Provide the [x, y] coordinate of the cell's center where the given text is located.  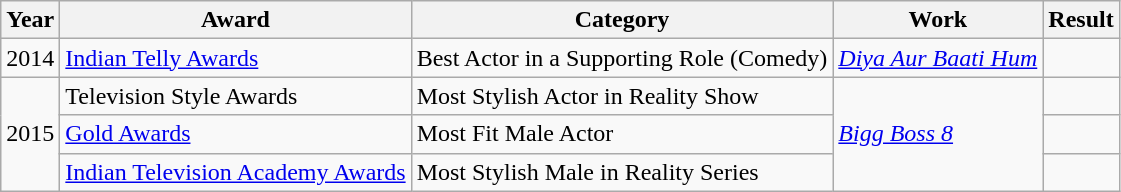
Most Fit Male Actor [622, 134]
Most Stylish Actor in Reality Show [622, 96]
Result [1081, 20]
Indian Telly Awards [236, 58]
Indian Television Academy Awards [236, 172]
Work [938, 20]
Award [236, 20]
Year [30, 20]
Best Actor in a Supporting Role (Comedy) [622, 58]
Gold Awards [236, 134]
Most Stylish Male in Reality Series [622, 172]
2014 [30, 58]
Category [622, 20]
Diya Aur Baati Hum [938, 58]
Bigg Boss 8 [938, 134]
Television Style Awards [236, 96]
2015 [30, 134]
